Return the (x, y) coordinate for the center point of the cell that contains the specified text.  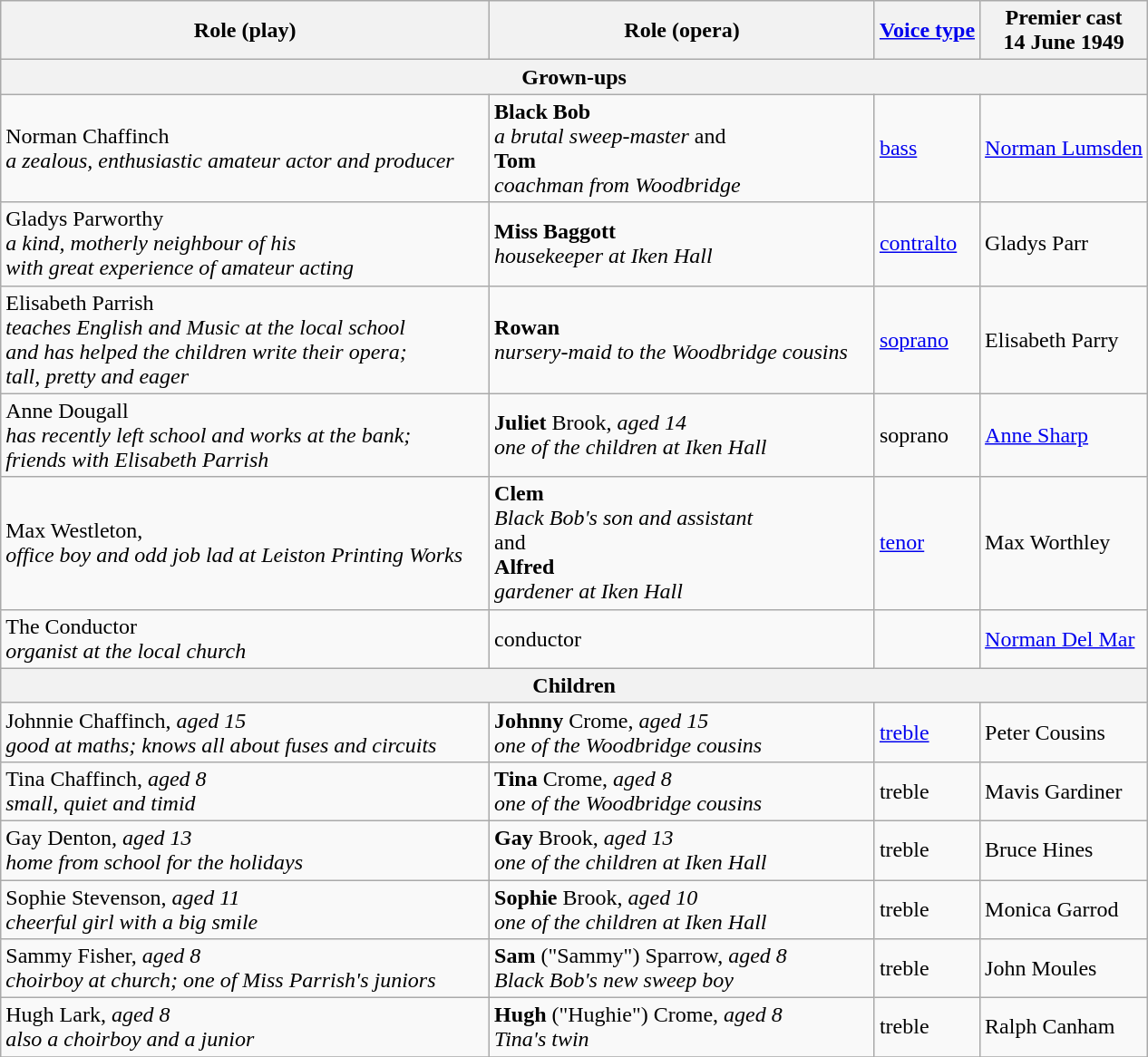
Norman Del Mar (1065, 638)
The Conductor organist at the local church (245, 638)
Hugh ("Hughie") Crome, aged 8 Tina's twin (682, 1028)
Hugh Lark, aged 8 also a choirboy and a junior (245, 1028)
Max Westleton, office boy and odd job lad at Leiston Printing Works (245, 543)
Gay Denton, aged 13 home from school for the holidays (245, 850)
Role (opera) (682, 31)
Peter Cousins (1065, 732)
Tina Chaffinch, aged 8 small, quiet and timid (245, 790)
Bruce Hines (1065, 850)
Black Bob a brutal sweep-master and Tom coachman from Woodbridge (682, 149)
tenor (927, 543)
Elisabeth Parrish teaches English and Music at the local school and has helped the children write their opera; tall, pretty and eager (245, 339)
Clem Black Bob's son and assistant and Alfred gardener at Iken Hall (682, 543)
Sophie Stevenson, aged 11 cheerful girl with a big smile (245, 908)
Johnnie Chaffinch, aged 15 good at maths; knows all about fuses and circuits (245, 732)
Anne Sharp (1065, 435)
Ralph Canham (1065, 1028)
Norman Lumsden (1065, 149)
Anne Dougall has recently left school and works at the bank; friends with Elisabeth Parrish (245, 435)
Johnny Crome, aged 15 one of the Woodbridge cousins (682, 732)
Elisabeth Parry (1065, 339)
Sam ("Sammy") Sparrow, aged 8 Black Bob's new sweep boy (682, 968)
bass (927, 149)
Voice type (927, 31)
Max Worthley (1065, 543)
Gladys Parr (1065, 244)
contralto (927, 244)
Miss Baggott housekeeper at Iken Hall (682, 244)
Norman Chaffinch a zealous, enthusiastic amateur actor and producer (245, 149)
Tina Crome, aged 8 one of the Woodbridge cousins (682, 790)
Children (575, 685)
Monica Garrod (1065, 908)
Sophie Brook, aged 10 one of the children at Iken Hall (682, 908)
conductor (682, 638)
Role (play) (245, 31)
Mavis Gardiner (1065, 790)
John Moules (1065, 968)
Premier cast14 June 1949 (1065, 31)
Rowan nursery-maid to the Woodbridge cousins (682, 339)
Gay Brook, aged 13 one of the children at Iken Hall (682, 850)
Sammy Fisher, aged 8 choirboy at church; one of Miss Parrish's juniors (245, 968)
Juliet Brook, aged 14 one of the children at Iken Hall (682, 435)
Gladys Parworthy a kind, motherly neighbour of his with great experience of amateur acting (245, 244)
Grown-ups (575, 77)
